Output the (x, y) coordinate of the center of the cell containing the given text.  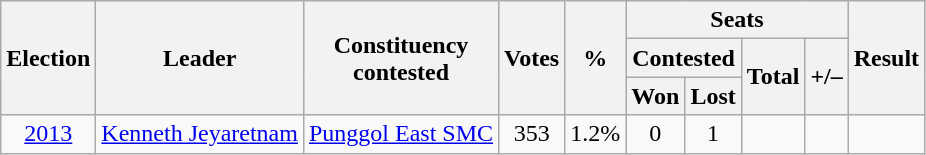
1.2% (596, 134)
Punggol East SMC (400, 134)
0 (656, 134)
Won (656, 96)
Leader (200, 58)
Seats (737, 20)
Constituencycontested (400, 58)
2013 (48, 134)
Result (886, 58)
% (596, 58)
Total (773, 77)
+/– (826, 77)
Lost (713, 96)
353 (532, 134)
Contested (684, 58)
Kenneth Jeyaretnam (200, 134)
Election (48, 58)
1 (713, 134)
Votes (532, 58)
